Extract the (X, Y) coordinate from the center of the cell holding the provided text.  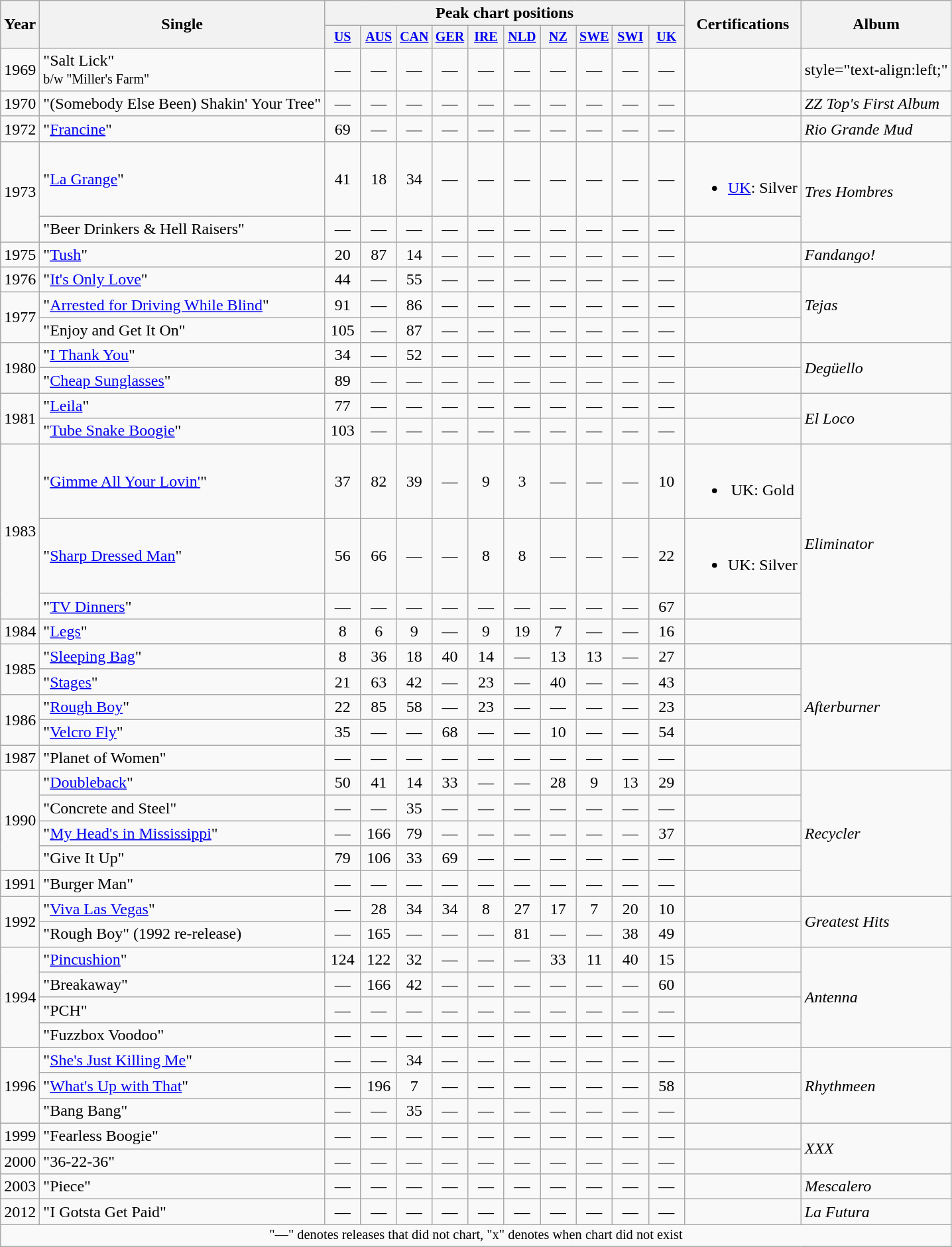
Greatest Hits (876, 921)
1975 (20, 255)
2003 (20, 1187)
106 (379, 859)
"Rough Boy" (1992 re-release) (182, 934)
"Tube Snake Boogie" (182, 431)
"Beer Drinkers & Hell Raisers" (182, 229)
"Salt Lick"b/w "Miller's Farm" (182, 69)
77 (342, 406)
6 (379, 631)
"Legs" (182, 631)
"—" denotes releases that did not chart, "x" denotes when chart did not exist (476, 1236)
81 (522, 934)
1970 (20, 103)
"Tush" (182, 255)
32 (414, 959)
122 (379, 959)
El Loco (876, 418)
1984 (20, 631)
1981 (20, 418)
1990 (20, 821)
89 (342, 381)
1994 (20, 997)
"What's Up with That" (182, 1085)
"(Somebody Else Been) Shakin' Your Tree" (182, 103)
1996 (20, 1085)
1992 (20, 921)
44 (342, 280)
21 (342, 682)
63 (379, 682)
17 (558, 909)
"36-22-36" (182, 1161)
Mescalero (876, 1187)
La Futura (876, 1212)
52 (414, 355)
"Burger Man" (182, 884)
"La Grange" (182, 179)
"Bang Bang" (182, 1110)
3 (522, 481)
60 (666, 984)
1983 (20, 531)
15 (666, 959)
"Doubleback" (182, 783)
1972 (20, 129)
IRE (486, 37)
29 (666, 783)
43 (666, 682)
"Planet of Women" (182, 758)
Rio Grande Mud (876, 129)
GER (449, 37)
Antenna (876, 997)
Rhythmeen (876, 1085)
Year (20, 25)
38 (630, 934)
Album (876, 25)
1999 (20, 1136)
85 (379, 707)
67 (666, 606)
66 (379, 556)
2000 (20, 1161)
"I Gotsta Get Paid" (182, 1212)
Peak chart positions (504, 13)
"Leila" (182, 406)
Single (182, 25)
165 (379, 934)
"Francine" (182, 129)
"Give It Up" (182, 859)
"Arrested for Driving While Blind" (182, 305)
11 (594, 959)
"Pincushion" (182, 959)
Eliminator (876, 544)
Tejas (876, 305)
Recycler (876, 833)
"Stages" (182, 682)
54 (666, 733)
AUS (379, 37)
"Sharp Dressed Man" (182, 556)
"Sleeping Bag" (182, 656)
XXX (876, 1149)
"Viva Las Vegas" (182, 909)
"Enjoy and Get It On" (182, 330)
1977 (20, 318)
UK: Gold (743, 481)
"Cheap Sunglasses" (182, 381)
style="text-align:left;" (876, 69)
1987 (20, 758)
68 (449, 733)
82 (379, 481)
196 (379, 1085)
ZZ Top's First Album (876, 103)
US (342, 37)
39 (414, 481)
"Fuzzbox Voodoo" (182, 1035)
1986 (20, 719)
"Concrete and Steel" (182, 808)
49 (666, 934)
SWI (630, 37)
"My Head's in Mississippi" (182, 833)
CAN (414, 37)
91 (342, 305)
1973 (20, 191)
SWE (594, 37)
"Fearless Boogie" (182, 1136)
NZ (558, 37)
2012 (20, 1212)
1980 (20, 368)
Afterburner (876, 707)
"I Thank You" (182, 355)
Degüello (876, 368)
56 (342, 556)
NLD (522, 37)
124 (342, 959)
19 (522, 631)
103 (342, 431)
"Breakaway" (182, 984)
Fandango! (876, 255)
"Velcro Fly" (182, 733)
UK (666, 37)
86 (414, 305)
"Gimme All Your Lovin'" (182, 481)
50 (342, 783)
1991 (20, 884)
"PCH" (182, 1010)
36 (379, 656)
1976 (20, 280)
"TV Dinners" (182, 606)
"She's Just Killing Me" (182, 1060)
1985 (20, 669)
1969 (20, 69)
Tres Hombres (876, 191)
"Rough Boy" (182, 707)
55 (414, 280)
16 (666, 631)
Certifications (743, 25)
"Piece" (182, 1187)
105 (342, 330)
"It's Only Love" (182, 280)
